Return the [X, Y] coordinate for the center point of the cell that contains the specified text.  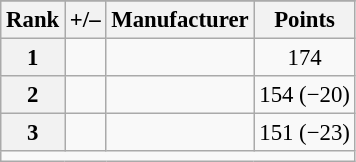
+/– [86, 20]
Rank [33, 20]
Manufacturer [180, 20]
174 [304, 58]
151 (−23) [304, 133]
1 [33, 58]
3 [33, 133]
154 (−20) [304, 95]
2 [33, 95]
Points [304, 20]
